Pinpoint the cell where the given text exists, returning its (x, y) midpoint coordinate. 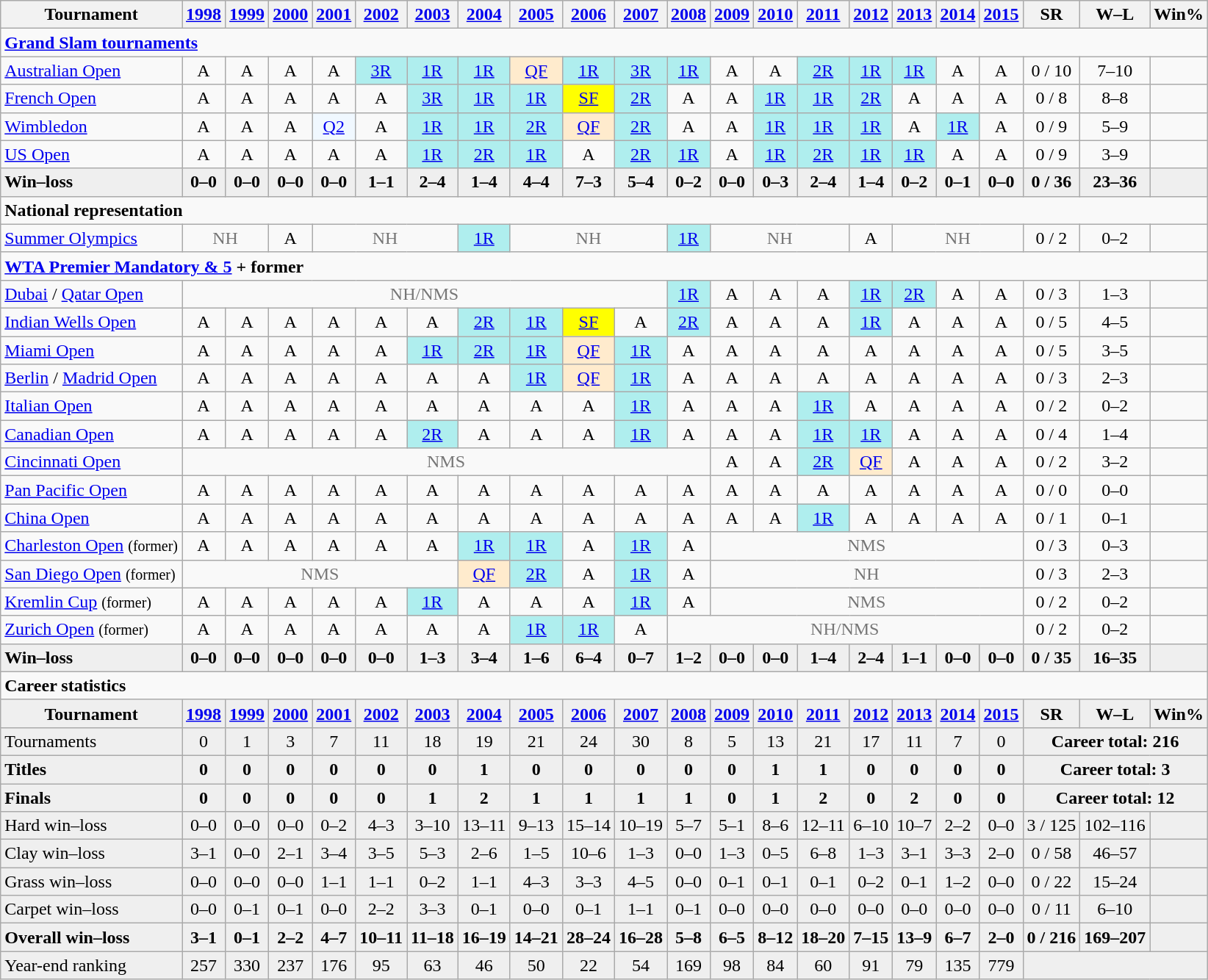
National representation (604, 210)
0–5 (776, 854)
8–8 (1115, 98)
Charleston Open (former) (91, 546)
17 (871, 741)
Summer Olympics (91, 238)
Q2 (334, 126)
Finals (91, 797)
3–10 (433, 826)
2–6 (483, 854)
Pan Pacific Open (91, 490)
11–18 (433, 937)
8–12 (776, 937)
10–19 (641, 826)
0–7 (641, 657)
169 (689, 965)
0 / 8 (1051, 98)
16–28 (641, 937)
46 (483, 965)
0 / 0 (1051, 490)
8 (689, 741)
54 (641, 965)
63 (433, 965)
19 (483, 741)
Kremlin Cup (former) (91, 602)
6–4 (588, 657)
5–1 (732, 826)
7–3 (588, 182)
5–8 (689, 937)
0 / 10 (1051, 71)
Career total: 3 (1115, 769)
14–21 (536, 937)
24 (588, 741)
102–116 (1115, 826)
China Open (91, 518)
135 (958, 965)
2–1 (291, 854)
79 (914, 965)
91 (871, 965)
84 (776, 965)
46–57 (1115, 854)
6–7 (958, 937)
7–10 (1115, 71)
28–24 (588, 937)
4–7 (334, 937)
5 (732, 741)
WTA Premier Mandatory & 5 + former (604, 266)
0 / 4 (1051, 434)
Miami Open (91, 350)
3 (291, 741)
16–19 (483, 937)
5–4 (641, 182)
Career statistics (604, 685)
4–4 (536, 182)
169–207 (1115, 937)
257 (204, 965)
3–2 (1115, 462)
60 (823, 965)
Carpet win–loss (91, 909)
Hard win–loss (91, 826)
Dubai / Qatar Open (91, 294)
5–7 (689, 826)
1–5 (536, 854)
Career total: 12 (1115, 797)
Indian Wells Open (91, 322)
Career total: 216 (1115, 741)
Grand Slam tournaments (604, 43)
5–3 (433, 854)
Australian Open (91, 71)
13 (776, 741)
15–24 (1115, 882)
13–9 (914, 937)
0 / 22 (1051, 882)
6–8 (823, 854)
30 (641, 741)
18–20 (823, 937)
10–7 (914, 826)
8–6 (776, 826)
5–9 (1115, 126)
22 (588, 965)
13–11 (483, 826)
Canadian Open (91, 434)
Zurich Open (former) (91, 630)
176 (334, 965)
779 (1001, 965)
15–14 (588, 826)
Titles (91, 769)
0 / 36 (1051, 182)
9–13 (536, 826)
3 / 125 (1051, 826)
12–11 (823, 826)
Italian Open (91, 406)
237 (291, 965)
1–6 (536, 657)
0 / 216 (1051, 937)
0 / 1 (1051, 518)
7–15 (871, 937)
San Diego Open (former) (91, 574)
Clay win–loss (91, 854)
18 (433, 741)
US Open (91, 154)
10–6 (588, 854)
16–35 (1115, 657)
3–9 (1115, 154)
98 (732, 965)
Year-end ranking (91, 965)
0 / 58 (1051, 854)
95 (381, 965)
0 / 11 (1051, 909)
50 (536, 965)
Overall win–loss (91, 937)
Berlin / Madrid Open (91, 378)
Wimbledon (91, 126)
330 (247, 965)
Cincinnati Open (91, 462)
23–36 (1115, 182)
0 / 35 (1051, 657)
Grass win–loss (91, 882)
10–11 (381, 937)
Tournaments (91, 741)
French Open (91, 98)
6–5 (732, 937)
